Provide the [x, y] coordinate of the cell's center where the given text is located.  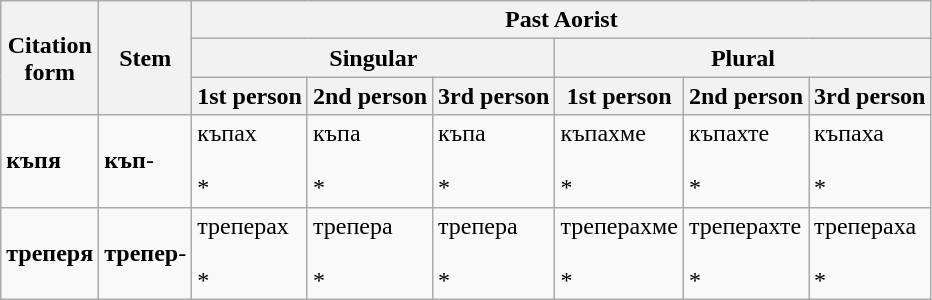
Singular [374, 58]
Citationform [50, 58]
къпя [50, 161]
треперах * [250, 253]
къпахме * [620, 161]
къпаха * [870, 161]
къпахте * [746, 161]
треперахме * [620, 253]
Stem [146, 58]
треперахте * [746, 253]
Past Aorist [562, 20]
къп- [146, 161]
трепераха * [870, 253]
трепер- [146, 253]
треперя [50, 253]
къпах * [250, 161]
Plural [743, 58]
